Pinpoint the cell where the given text exists, returning its (X, Y) midpoint coordinate. 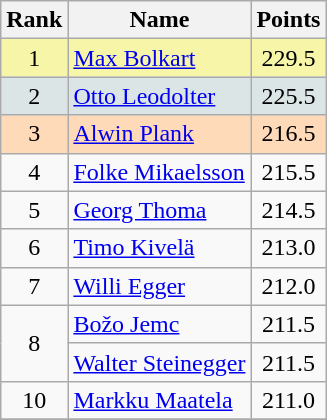
225.5 (288, 96)
Božo Jemc (160, 324)
Alwin Plank (160, 134)
4 (34, 172)
1 (34, 58)
6 (34, 248)
Max Bolkart (160, 58)
Willi Egger (160, 286)
Name (160, 20)
Folke Mikaelsson (160, 172)
5 (34, 210)
Rank (34, 20)
7 (34, 286)
Walter Steinegger (160, 362)
Georg Thoma (160, 210)
Otto Leodolter (160, 96)
Markku Maatela (160, 400)
213.0 (288, 248)
216.5 (288, 134)
10 (34, 400)
3 (34, 134)
8 (34, 343)
212.0 (288, 286)
215.5 (288, 172)
Points (288, 20)
229.5 (288, 58)
214.5 (288, 210)
211.0 (288, 400)
2 (34, 96)
Timo Kivelä (160, 248)
